Pinpoint the cell where the given text exists, returning its (X, Y) midpoint coordinate. 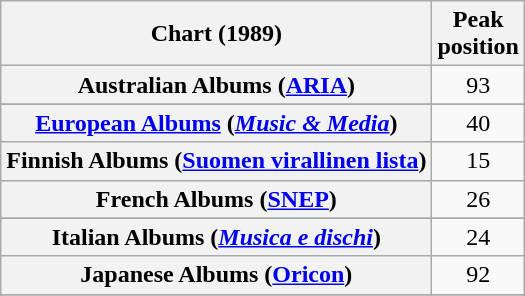
92 (478, 275)
European Albums (Music & Media) (216, 123)
Italian Albums (Musica e dischi) (216, 237)
26 (478, 199)
40 (478, 123)
Peakposition (478, 34)
93 (478, 85)
Finnish Albums (Suomen virallinen lista) (216, 161)
15 (478, 161)
24 (478, 237)
Australian Albums (ARIA) (216, 85)
Japanese Albums (Oricon) (216, 275)
Chart (1989) (216, 34)
French Albums (SNEP) (216, 199)
